Find where the given text appears and provide that cell's center as [X, Y] coordinate. 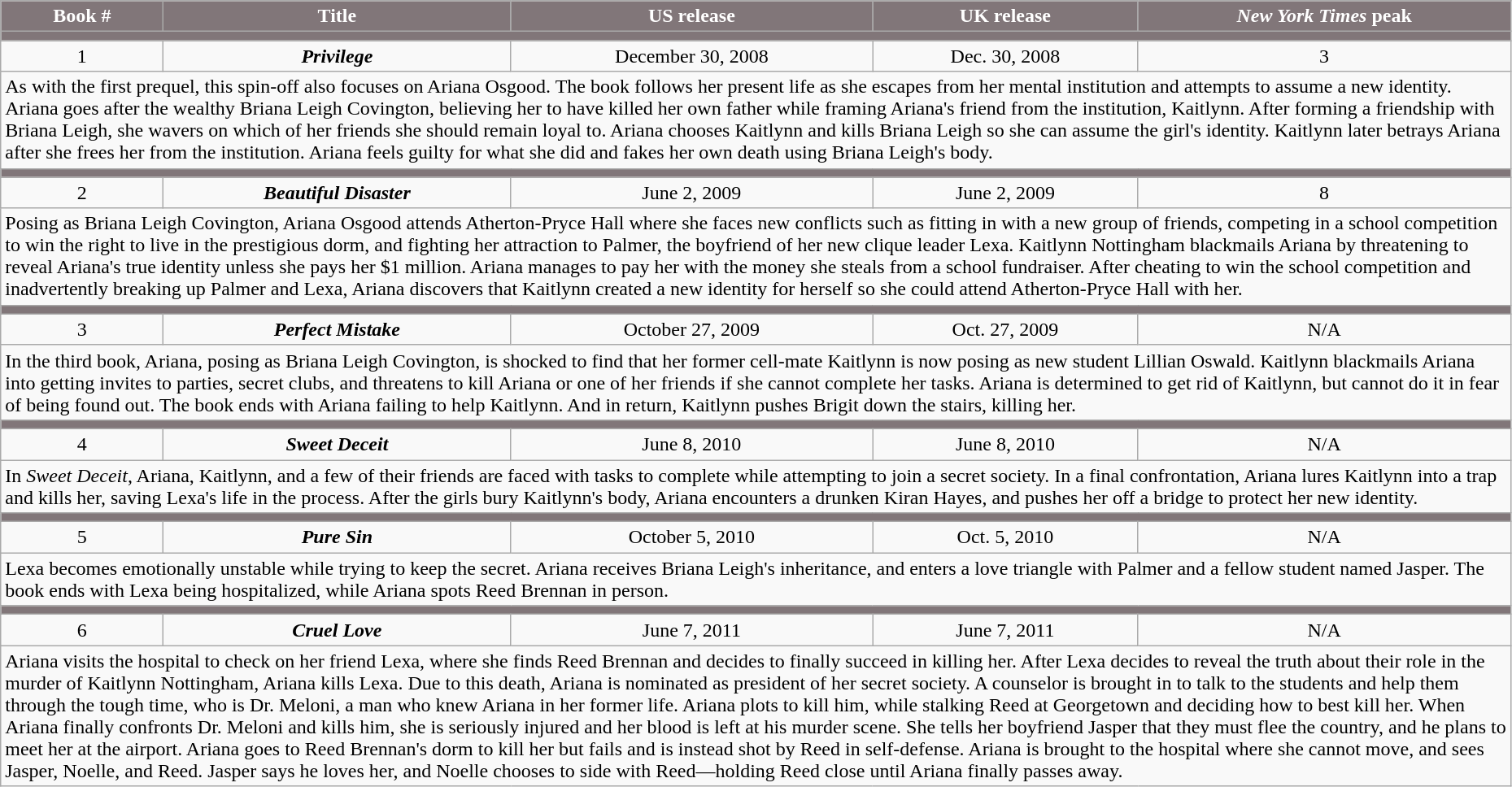
Beautiful Disaster [337, 193]
6 [82, 630]
Book # [82, 16]
2 [82, 193]
Title [337, 16]
4 [82, 444]
Sweet Deceit [337, 444]
December 30, 2008 [691, 56]
1 [82, 56]
Cruel Love [337, 630]
Privilege [337, 56]
Dec. 30, 2008 [1005, 56]
Oct. 5, 2010 [1005, 537]
Oct. 27, 2009 [1005, 329]
October 5, 2010 [691, 537]
8 [1324, 193]
Pure Sin [337, 537]
US release [691, 16]
5 [82, 537]
UK release [1005, 16]
October 27, 2009 [691, 329]
New York Times peak [1324, 16]
Perfect Mistake [337, 329]
